Find where the given text appears and provide that cell's center as [x, y] coordinate. 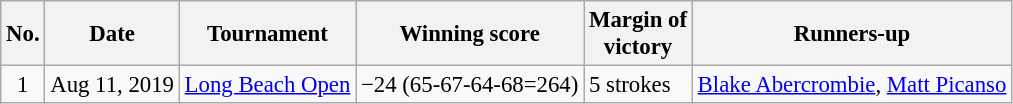
Winning score [470, 34]
No. [23, 34]
Tournament [267, 34]
−24 (65-67-64-68=264) [470, 85]
5 strokes [638, 85]
Runners-up [852, 34]
Aug 11, 2019 [112, 85]
Margin ofvictory [638, 34]
1 [23, 85]
Blake Abercrombie, Matt Picanso [852, 85]
Long Beach Open [267, 85]
Date [112, 34]
